Determine the [x, y] coordinate at the center of the cell enclosing the given text.  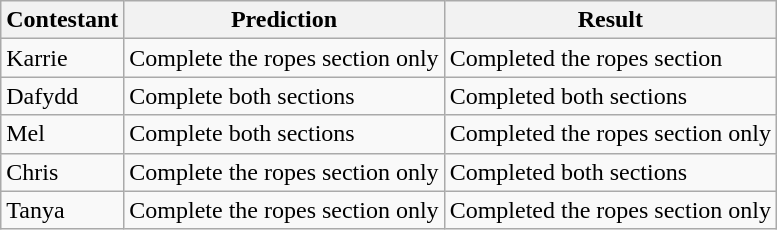
Tanya [62, 210]
Result [610, 20]
Mel [62, 134]
Karrie [62, 58]
Contestant [62, 20]
Completed the ropes section [610, 58]
Prediction [284, 20]
Chris [62, 172]
Dafydd [62, 96]
